Determine the (x, y) coordinate at the center of the cell enclosing the given text.  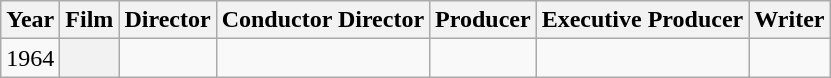
Executive Producer (642, 20)
1964 (30, 58)
Year (30, 20)
Film (90, 20)
Director (168, 20)
Writer (790, 20)
Producer (484, 20)
Conductor Director (322, 20)
